Return the [x, y] coordinate for the center point of the cell that contains the specified text.  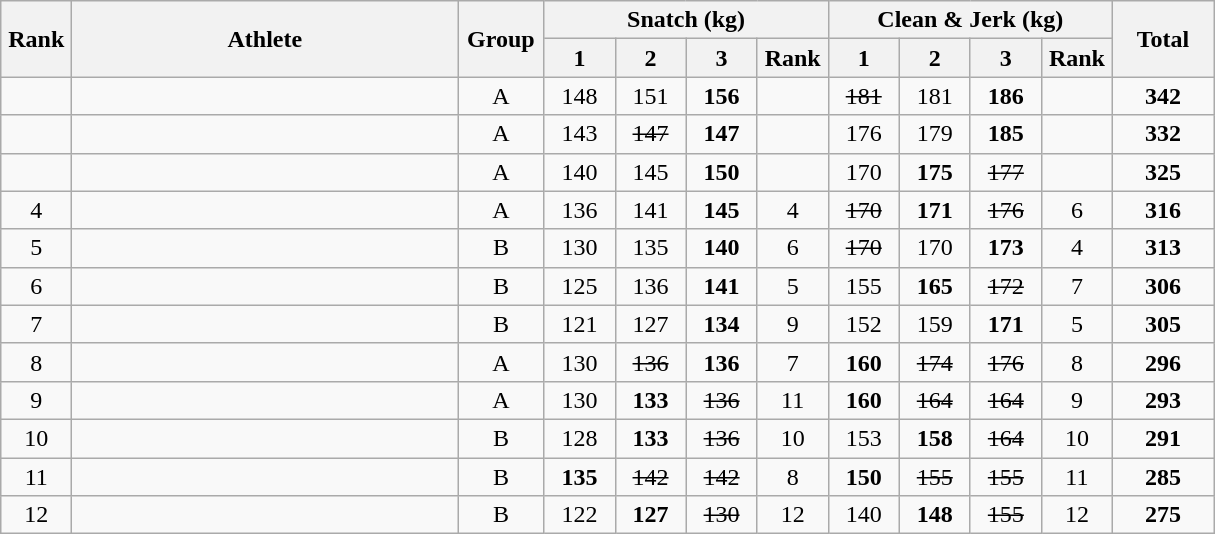
172 [1006, 286]
128 [580, 438]
Clean & Jerk (kg) [970, 20]
306 [1162, 286]
121 [580, 324]
151 [650, 96]
186 [1006, 96]
175 [934, 172]
185 [1006, 134]
Total [1162, 39]
285 [1162, 477]
173 [1006, 248]
134 [722, 324]
174 [934, 362]
325 [1162, 172]
179 [934, 134]
165 [934, 286]
152 [864, 324]
153 [864, 438]
Snatch (kg) [686, 20]
177 [1006, 172]
332 [1162, 134]
316 [1162, 210]
156 [722, 96]
313 [1162, 248]
296 [1162, 362]
158 [934, 438]
293 [1162, 400]
Athlete [265, 39]
342 [1162, 96]
122 [580, 515]
305 [1162, 324]
291 [1162, 438]
159 [934, 324]
275 [1162, 515]
125 [580, 286]
143 [580, 134]
Group [501, 39]
